Return [X, Y] of the center of cell containing provided text 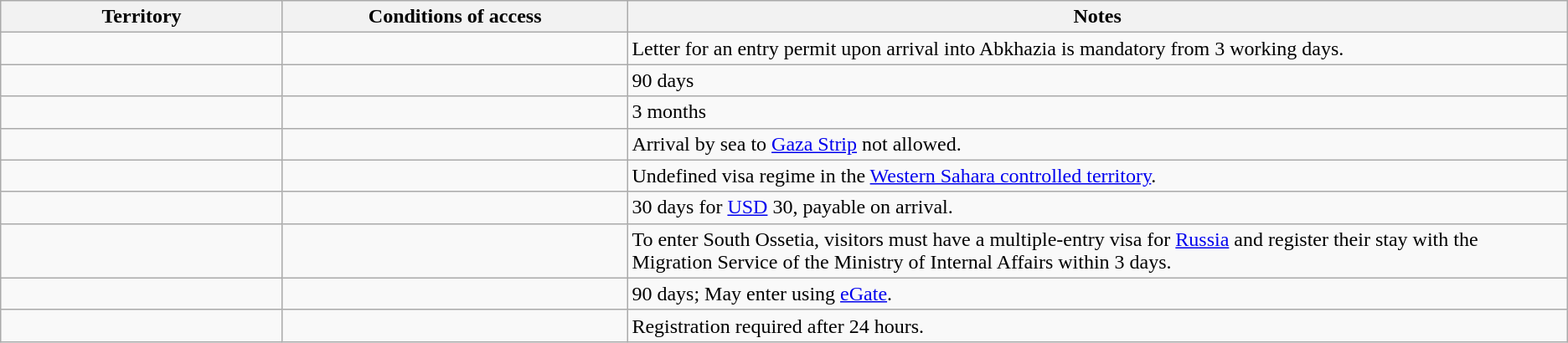
Arrival by sea to Gaza Strip not allowed. [1097, 144]
Territory [142, 17]
Notes [1097, 17]
Conditions of access [454, 17]
90 days [1097, 80]
Registration required after 24 hours. [1097, 325]
90 days; May enter using eGate. [1097, 294]
30 days for USD 30, payable on arrival. [1097, 207]
3 months [1097, 112]
Undefined visa regime in the Western Sahara controlled territory. [1097, 176]
Letter for an entry permit upon arrival into Abkhazia is mandatory from 3 working days. [1097, 49]
